Locate the cell with the specified text and output its (X, Y) center coordinate. 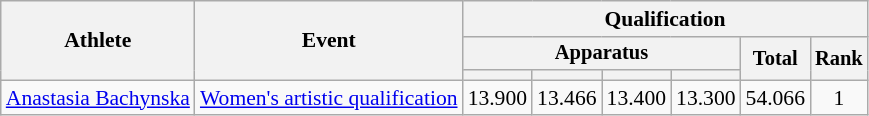
Anastasia Bachynska (98, 98)
13.466 (566, 98)
Apparatus (602, 54)
Athlete (98, 40)
Women's artistic qualification (329, 98)
Rank (839, 58)
13.300 (706, 98)
13.900 (498, 98)
Qualification (666, 19)
Event (329, 40)
Total (776, 58)
1 (839, 98)
13.400 (636, 98)
54.066 (776, 98)
